Determine the (X, Y) coordinate at the center of the cell enclosing the given text.  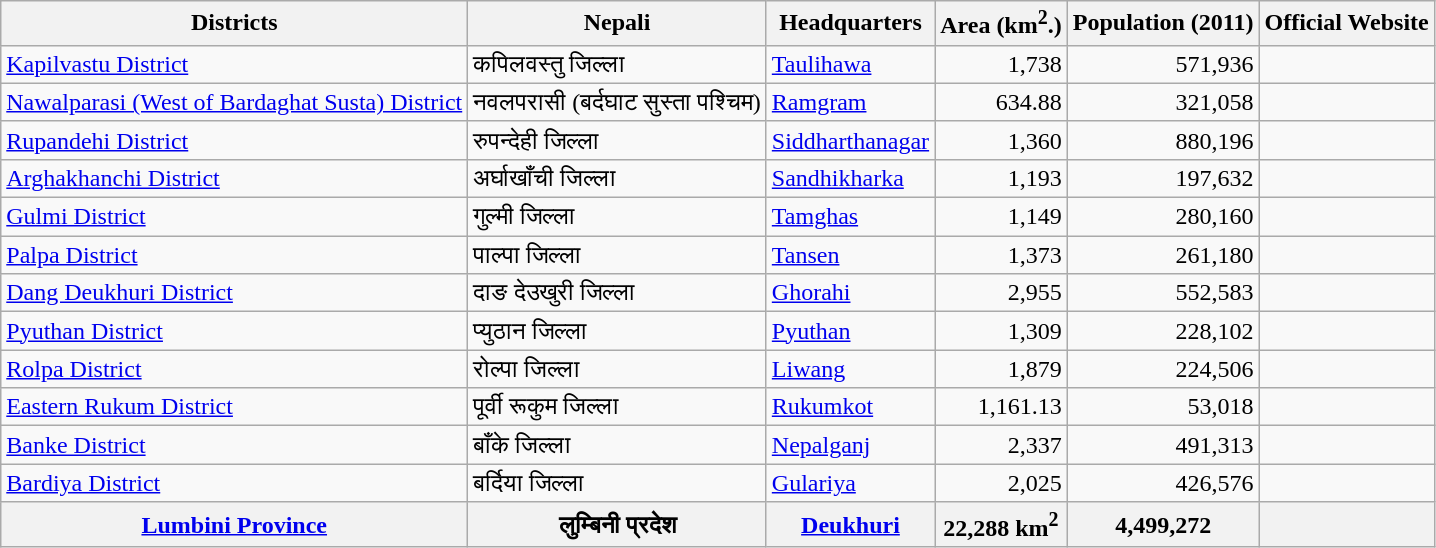
Pyuthan District (234, 331)
Palpa District (234, 255)
Ghorahi (850, 293)
261,180 (1163, 255)
Kapilvastu District (234, 64)
2,955 (1002, 293)
Siddharthanagar (850, 140)
Eastern Rukum District (234, 407)
571,936 (1163, 64)
बर्दिया जिल्ला (618, 483)
Nawalparasi (West of Bardaghat Susta) District (234, 102)
कपिलवस्तु जिल्ला (618, 64)
Nepalganj (850, 445)
1,879 (1002, 369)
Headquarters (850, 24)
रोल्पा जिल्ला (618, 369)
491,313 (1163, 445)
197,632 (1163, 178)
1,193 (1002, 178)
Lumbini Province (234, 524)
Tamghas (850, 217)
228,102 (1163, 331)
1,309 (1002, 331)
बाँके जिल्ला (618, 445)
Population (2011) (1163, 24)
1,738 (1002, 64)
Dang Deukhuri District (234, 293)
Official Website (1346, 24)
Pyuthan (850, 331)
प्युठान जिल्ला (618, 331)
1,360 (1002, 140)
रुपन्देही जिल्ला (618, 140)
1,373 (1002, 255)
Gulmi District (234, 217)
Districts (234, 24)
22,288 km2 (1002, 524)
321,058 (1163, 102)
पूर्वी रूकुम जिल्ला (618, 407)
2,337 (1002, 445)
634.88 (1002, 102)
Area (km2.) (1002, 24)
53,018 (1163, 407)
Tansen (850, 255)
Nepali (618, 24)
Deukhuri (850, 524)
Banke District (234, 445)
गुल्मी जिल्ला (618, 217)
पाल्पा जिल्ला (618, 255)
दाङ देउखुरी जिल्ला (618, 293)
4,499,272 (1163, 524)
Ramgram (850, 102)
Sandhikharka (850, 178)
Rupandehi District (234, 140)
552,583 (1163, 293)
2,025 (1002, 483)
1,149 (1002, 217)
280,160 (1163, 217)
224,506 (1163, 369)
426,576 (1163, 483)
Rukumkot (850, 407)
Taulihawa (850, 64)
1,161.13 (1002, 407)
Arghakhanchi District (234, 178)
लुम्बिनी प्रदेश (618, 524)
नवलपरासी (बर्दघाट सुस्ता पश्चिम) (618, 102)
Bardiya District (234, 483)
880,196 (1163, 140)
अर्घाखाँची जिल्ला (618, 178)
Gulariya (850, 483)
Liwang (850, 369)
Rolpa District (234, 369)
